Capture the cell that displays the provided text and extract its (x, y) central coordinate. 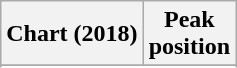
Chart (2018) (72, 34)
Peak position (189, 34)
